Extract the [X, Y] coordinate from the center of the cell holding the provided text.  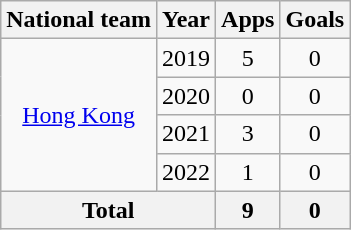
Goals [315, 20]
1 [248, 172]
Hong Kong [79, 115]
Total [108, 210]
3 [248, 134]
2022 [186, 172]
National team [79, 20]
2021 [186, 134]
2020 [186, 96]
Apps [248, 20]
5 [248, 58]
Year [186, 20]
9 [248, 210]
2019 [186, 58]
